Return the (X, Y) coordinate for the center point of the cell that contains the specified text.  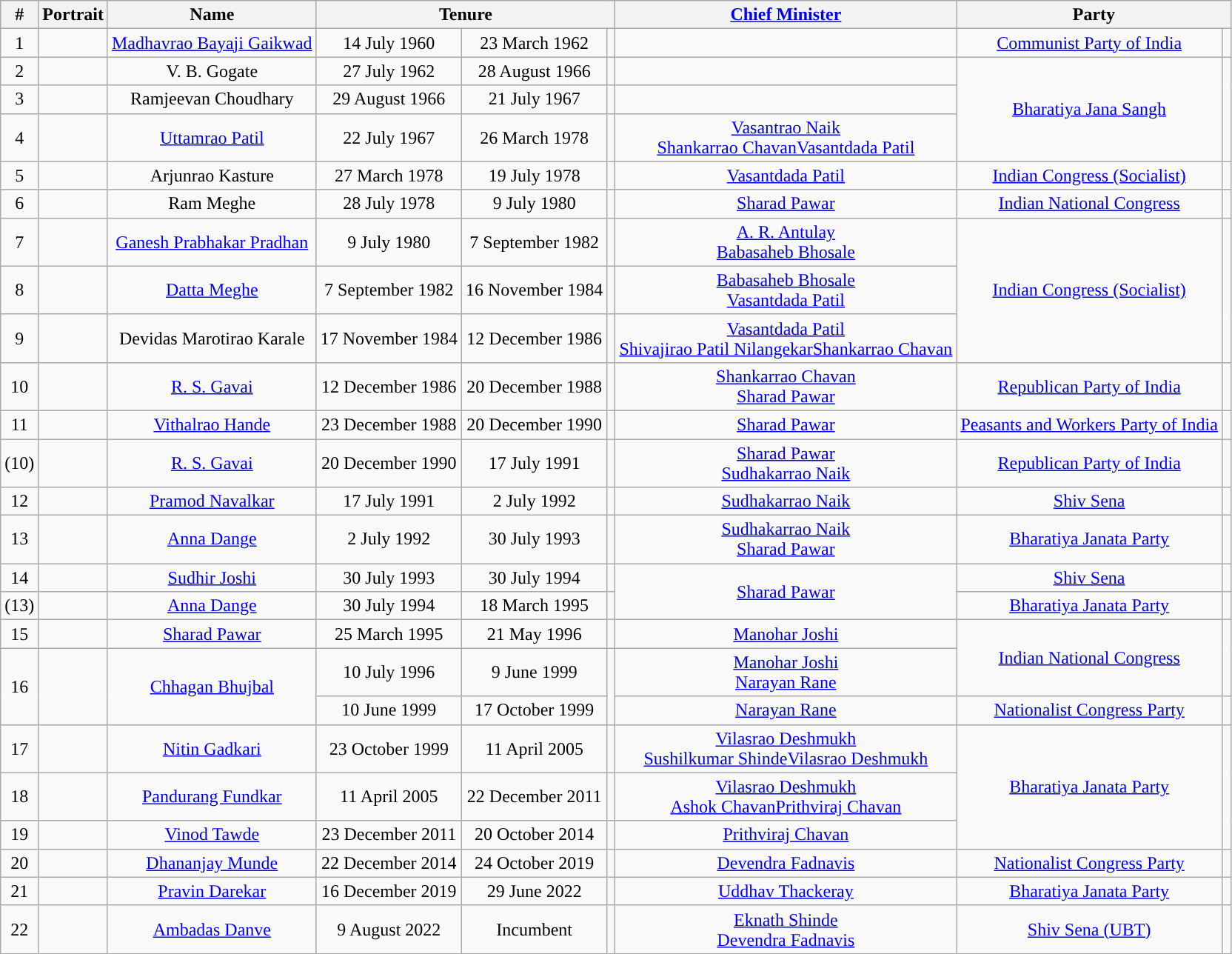
16 (19, 686)
9 August 2022 (389, 929)
2 (19, 71)
5 (19, 176)
Uddhav Thackeray (786, 891)
Shankarrao ChavanSharad Pawar (786, 387)
Vilasrao DeshmukhAshok ChavanPrithviraj Chavan (786, 797)
Chhagan Bhujbal (212, 686)
Chief Minister (786, 15)
27 July 1962 (389, 71)
20 October 2014 (534, 835)
17 (19, 748)
23 December 2011 (389, 835)
Vasantdada PatilShivajirao Patil NilangekarShankarrao Chavan (786, 338)
Arjunrao Kasture (212, 176)
7 (19, 241)
28 August 1966 (534, 71)
Dhananjay Munde (212, 863)
Madhavrao Bayaji Gaikwad (212, 43)
6 (19, 204)
Vithalrao Hande (212, 424)
Pandurang Fundkar (212, 797)
29 June 2022 (534, 891)
14 July 1960 (389, 43)
13 (19, 539)
23 March 1962 (534, 43)
17 October 1999 (534, 710)
Nitin Gadkari (212, 748)
# (19, 15)
24 October 2019 (534, 863)
17 November 1984 (389, 338)
Sudhakarrao Naik (786, 501)
Sharad PawarSudhakarrao Naik (786, 462)
Babasaheb BhosaleVasantdada Patil (786, 290)
Devendra Fadnavis (786, 863)
29 August 1966 (389, 99)
8 (19, 290)
Vasantrao NaikShankarrao ChavanVasantdada Patil (786, 138)
Party (1094, 15)
27 March 1978 (389, 176)
22 (19, 929)
10 July 1996 (389, 673)
Eknath ShindeDevendra Fadnavis (786, 929)
9 (19, 338)
Shiv Sena (UBT) (1090, 929)
19 (19, 835)
Portrait (73, 15)
20 (19, 863)
Ramjeevan Choudhary (212, 99)
10 (19, 387)
Sudhakarrao NaikSharad Pawar (786, 539)
Pramod Navalkar (212, 501)
21 May 1996 (534, 634)
Vinod Tawde (212, 835)
1 (19, 43)
10 June 1999 (389, 710)
Tenure (466, 15)
Devidas Marotirao Karale (212, 338)
22 December 2014 (389, 863)
21 July 1967 (534, 99)
Narayan Rane (786, 710)
Communist Party of India (1090, 43)
Incumbent (534, 929)
(13) (19, 606)
16 December 2019 (389, 891)
22 December 2011 (534, 797)
25 March 1995 (389, 634)
22 July 1967 (389, 138)
15 (19, 634)
Manohar Joshi (786, 634)
Pravin Darekar (212, 891)
12 (19, 501)
23 October 1999 (389, 748)
18 March 1995 (534, 606)
Ambadas Danve (212, 929)
V. B. Gogate (212, 71)
9 June 1999 (534, 673)
21 (19, 891)
20 December 1988 (534, 387)
Vasantdada Patil (786, 176)
Datta Meghe (212, 290)
Ganesh Prabhakar Pradhan (212, 241)
Peasants and Workers Party of India (1090, 424)
Manohar JoshiNarayan Rane (786, 673)
A. R. AntulayBabasaheb Bhosale (786, 241)
(10) (19, 462)
23 December 1988 (389, 424)
3 (19, 99)
Vilasrao DeshmukhSushilkumar ShindeVilasrao Deshmukh (786, 748)
19 July 1978 (534, 176)
Sudhir Joshi (212, 578)
Prithviraj Chavan (786, 835)
Name (212, 15)
11 (19, 424)
26 March 1978 (534, 138)
14 (19, 578)
16 November 1984 (534, 290)
4 (19, 138)
Uttamrao Patil (212, 138)
18 (19, 797)
Bharatiya Jana Sangh (1090, 110)
Ram Meghe (212, 204)
28 July 1978 (389, 204)
